Pinpoint the cell where the given text exists, returning its [X, Y] midpoint coordinate. 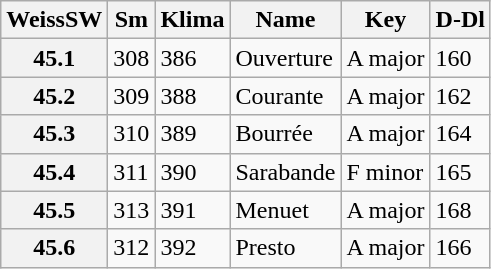
Ouverture [286, 58]
308 [132, 58]
391 [192, 210]
Courante [286, 96]
Menuet [286, 210]
388 [192, 96]
Bourrée [286, 134]
45.4 [54, 172]
WeissSW [54, 20]
45.3 [54, 134]
Key [386, 20]
45.5 [54, 210]
162 [460, 96]
165 [460, 172]
Klima [192, 20]
309 [132, 96]
386 [192, 58]
F minor [386, 172]
45.6 [54, 248]
45.2 [54, 96]
Sarabande [286, 172]
313 [132, 210]
389 [192, 134]
311 [132, 172]
Sm [132, 20]
390 [192, 172]
166 [460, 248]
392 [192, 248]
164 [460, 134]
310 [132, 134]
160 [460, 58]
D-Dl [460, 20]
45.1 [54, 58]
168 [460, 210]
312 [132, 248]
Name [286, 20]
Presto [286, 248]
